Capture the cell that displays the provided text and extract its [x, y] central coordinate. 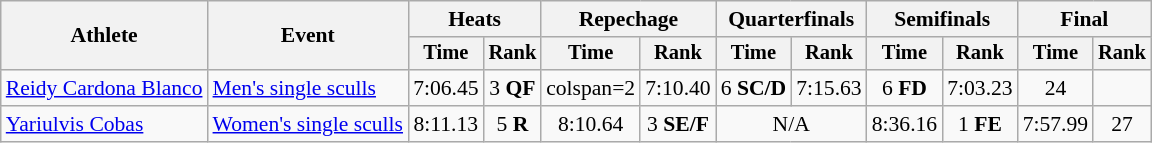
Repechage [628, 19]
Women's single sculls [308, 124]
7:10.40 [678, 88]
7:15.63 [828, 88]
Event [308, 36]
8:11.13 [446, 124]
8:36.16 [904, 124]
Semifinals [942, 19]
Final [1084, 19]
Reidy Cardona Blanco [104, 88]
27 [1122, 124]
6 SC/D [754, 88]
6 FD [904, 88]
7:03.23 [980, 88]
N/A [792, 124]
Yariulvis Cobas [104, 124]
1 FE [980, 124]
Men's single sculls [308, 88]
7:06.45 [446, 88]
Athlete [104, 36]
24 [1056, 88]
colspan=2 [590, 88]
Heats [474, 19]
Quarterfinals [792, 19]
3 SE/F [678, 124]
7:57.99 [1056, 124]
3 QF [513, 88]
8:10.64 [590, 124]
5 R [513, 124]
